Identify which cell holds the provided text, then report its [x, y] central coordinate. 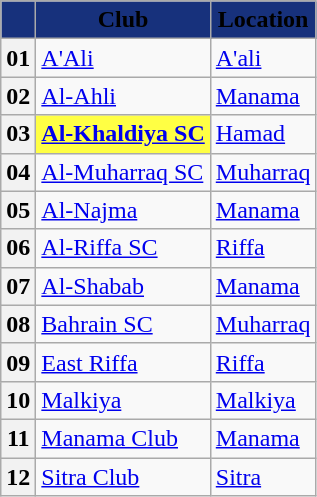
Hamad [263, 134]
Sitra [263, 477]
Bahrain SC [123, 324]
Al-Riffa SC [123, 248]
Al-Khaldiya SC [123, 134]
11 [18, 438]
East Riffa [123, 362]
Location [263, 20]
04 [18, 172]
03 [18, 134]
A'Ali [123, 58]
Al-Shabab [123, 286]
10 [18, 400]
08 [18, 324]
Club [123, 20]
Manama Club [123, 438]
Al-Muharraq SC [123, 172]
06 [18, 248]
A'ali [263, 58]
09 [18, 362]
02 [18, 96]
12 [18, 477]
Sitra Club [123, 477]
Al-Ahli [123, 96]
07 [18, 286]
Al-Najma [123, 210]
05 [18, 210]
01 [18, 58]
